Search for the cell housing the specified text and yield its [X, Y] center coordinate. 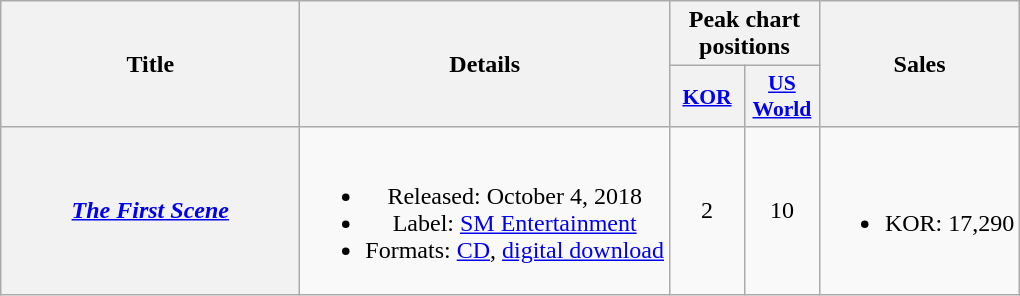
Peak chart positions [745, 34]
Title [150, 64]
Sales [919, 64]
2 [708, 210]
10 [782, 210]
KOR [708, 96]
Details [485, 64]
Released: October 4, 2018Label: SM EntertainmentFormats: CD, digital download [485, 210]
USWorld [782, 96]
The First Scene [150, 210]
KOR: 17,290 [919, 210]
